Find where the given text appears and provide that cell's center as [x, y] coordinate. 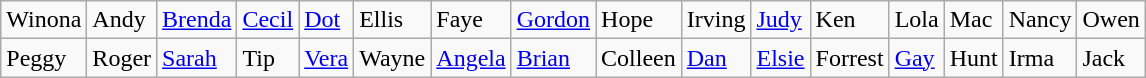
Winona [44, 20]
Angela [471, 58]
Dan [716, 58]
Judy [780, 20]
Jack [1111, 58]
Owen [1111, 20]
Mac [974, 20]
Tip [268, 58]
Brian [553, 58]
Peggy [44, 58]
Cecil [268, 20]
Elsie [780, 58]
Wayne [392, 58]
Sarah [197, 58]
Colleen [639, 58]
Irma [1040, 58]
Irving [716, 20]
Hope [639, 20]
Ken [850, 20]
Brenda [197, 20]
Hunt [974, 58]
Vera [326, 58]
Gay [916, 58]
Faye [471, 20]
Dot [326, 20]
Ellis [392, 20]
Nancy [1040, 20]
Roger [122, 58]
Gordon [553, 20]
Forrest [850, 58]
Andy [122, 20]
Lola [916, 20]
